Search for the cell housing the specified text and yield its (x, y) center coordinate. 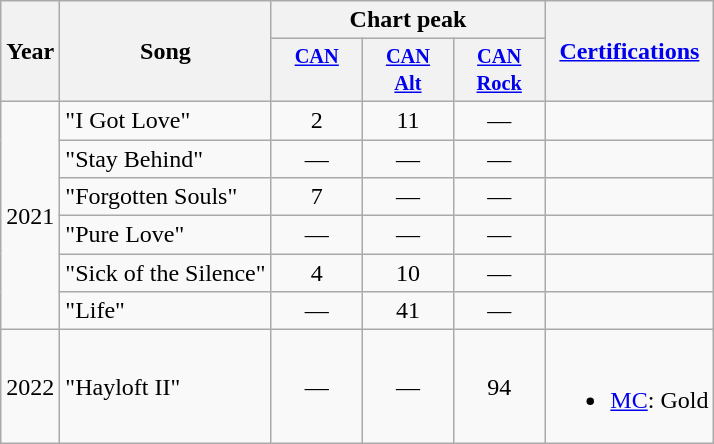
Year (30, 52)
4 (316, 273)
2022 (30, 386)
41 (408, 311)
Song (166, 52)
"Forgotten Souls" (166, 197)
"Life" (166, 311)
"Pure Love" (166, 235)
Chart peak (408, 20)
CAN (316, 70)
10 (408, 273)
CANRock (500, 70)
CANAlt (408, 70)
"Stay Behind" (166, 159)
2021 (30, 215)
"Hayloft II" (166, 386)
"Sick of the Silence" (166, 273)
2 (316, 120)
7 (316, 197)
MC: Gold (630, 386)
94 (500, 386)
Certifications (630, 52)
"I Got Love" (166, 120)
11 (408, 120)
